Search for the cell housing the specified text and yield its (x, y) center coordinate. 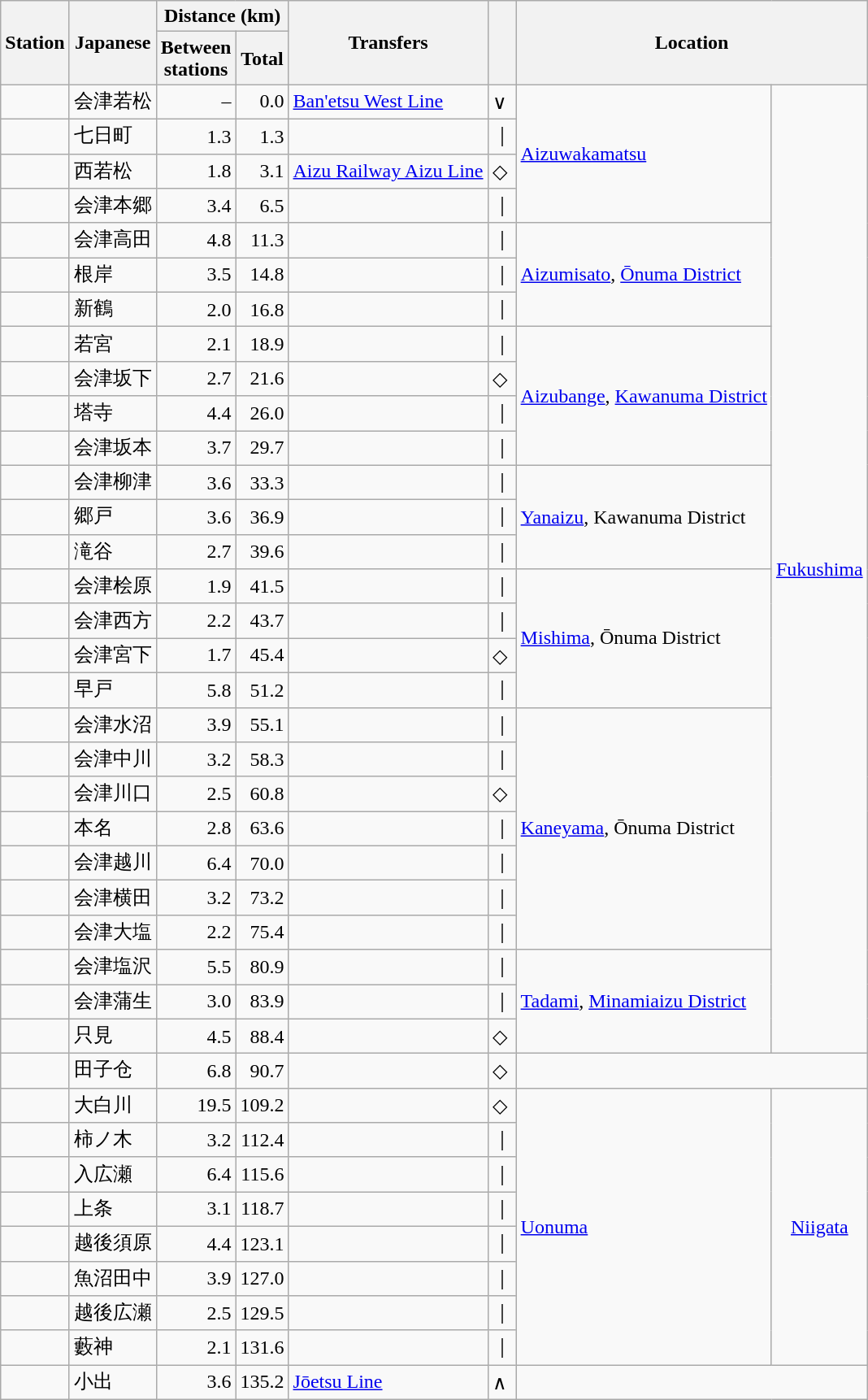
会津塩沢 (112, 967)
2.8 (196, 829)
Aizubange, Kawanuma District (644, 396)
1.8 (196, 171)
会津横田 (112, 898)
3.0 (196, 1002)
柿ノ木 (112, 1140)
越後広瀬 (112, 1314)
29.7 (262, 449)
6.8 (196, 1072)
Yanaizu, Kawanuma District (644, 517)
60.8 (262, 793)
Distance (km) (223, 16)
2.0 (196, 309)
入広瀬 (112, 1174)
若宮 (112, 345)
4.8 (196, 241)
Aizu Railway Aizu Line (388, 171)
Uonuma (644, 1226)
滝谷 (112, 551)
118.7 (262, 1210)
会津中川 (112, 759)
51.2 (262, 689)
Niigata (819, 1226)
Kaneyama, Ōnuma District (644, 828)
Tadami, Minamiaizu District (644, 1002)
70.0 (262, 863)
会津西方 (112, 621)
Total (262, 59)
123.1 (262, 1244)
0.0 (262, 102)
Station (35, 42)
21.6 (262, 379)
16.8 (262, 309)
33.3 (262, 483)
早戸 (112, 689)
3.7 (196, 449)
26.0 (262, 413)
本名 (112, 829)
会津柳津 (112, 483)
会津越川 (112, 863)
小出 (112, 1382)
112.4 (262, 1140)
西若松 (112, 171)
11.3 (262, 241)
田子仓 (112, 1072)
七日町 (112, 137)
129.5 (262, 1314)
36.9 (262, 517)
41.5 (262, 587)
Japanese (112, 42)
135.2 (262, 1382)
根岸 (112, 275)
45.4 (262, 655)
90.7 (262, 1072)
会津蒲生 (112, 1002)
会津水沼 (112, 725)
83.9 (262, 1002)
115.6 (262, 1174)
4.5 (196, 1036)
5.8 (196, 689)
73.2 (262, 898)
郷戸 (112, 517)
109.2 (262, 1106)
3.4 (196, 207)
131.6 (262, 1348)
39.6 (262, 551)
Betweenstations (196, 59)
Aizumisato, Ōnuma District (644, 275)
18.9 (262, 345)
75.4 (262, 932)
19.5 (196, 1106)
会津宮下 (112, 655)
63.6 (262, 829)
会津坂本 (112, 449)
Aizuwakamatsu (644, 154)
14.8 (262, 275)
Mishima, Ōnuma District (644, 638)
88.4 (262, 1036)
Fukushima (819, 569)
1.7 (196, 655)
Transfers (388, 42)
会津高田 (112, 241)
上条 (112, 1210)
Ban'etsu West Line (388, 102)
会津本郷 (112, 207)
新鶴 (112, 309)
会津若松 (112, 102)
Location (692, 42)
58.3 (262, 759)
Jōetsu Line (388, 1382)
6.5 (262, 207)
会津川口 (112, 793)
魚沼田中 (112, 1278)
∨ (502, 102)
127.0 (262, 1278)
藪神 (112, 1348)
55.1 (262, 725)
会津坂下 (112, 379)
塔寺 (112, 413)
会津桧原 (112, 587)
只見 (112, 1036)
1.9 (196, 587)
80.9 (262, 967)
5.5 (196, 967)
∧ (502, 1382)
大白川 (112, 1106)
43.7 (262, 621)
越後須原 (112, 1244)
3.5 (196, 275)
会津大塩 (112, 932)
– (196, 102)
